Capture the cell that displays the provided text and extract its [X, Y] central coordinate. 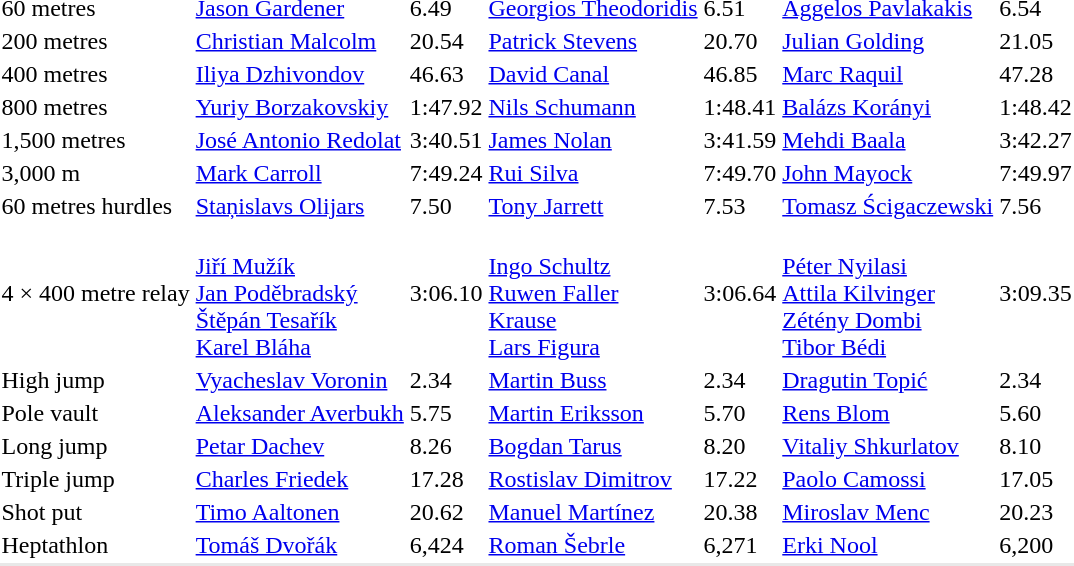
Manuel Martínez [593, 512]
20.38 [740, 512]
3:41.59 [740, 140]
20.23 [1036, 512]
1:48.42 [1036, 107]
Vyacheslav Voronin [300, 380]
Miroslav Menc [888, 512]
3:09.35 [1036, 293]
3:06.64 [740, 293]
200 metres [96, 41]
Rui Silva [593, 173]
6,200 [1036, 545]
Rostislav Dimitrov [593, 479]
5.70 [740, 413]
60 metres hurdles [96, 206]
High jump [96, 380]
20.70 [740, 41]
David Canal [593, 74]
5.75 [446, 413]
800 metres [96, 107]
Aleksander Averbukh [300, 413]
Erki Nool [888, 545]
Marc Raquil [888, 74]
James Nolan [593, 140]
1:47.92 [446, 107]
46.85 [740, 74]
Martin Eriksson [593, 413]
Shot put [96, 512]
17.22 [740, 479]
Timo Aaltonen [300, 512]
6,424 [446, 545]
7:49.24 [446, 173]
Charles Friedek [300, 479]
Long jump [96, 446]
Triple jump [96, 479]
20.62 [446, 512]
Balázs Korányi [888, 107]
17.05 [1036, 479]
Dragutin Topić [888, 380]
José Antonio Redolat [300, 140]
6,271 [740, 545]
46.63 [446, 74]
Patrick Stevens [593, 41]
Mehdi Baala [888, 140]
8.10 [1036, 446]
Heptathlon [96, 545]
7.56 [1036, 206]
8.26 [446, 446]
Tomasz Ścigaczewski [888, 206]
Bogdan Tarus [593, 446]
21.05 [1036, 41]
8.20 [740, 446]
Paolo Camossi [888, 479]
1,500 metres [96, 140]
Tony Jarrett [593, 206]
7:49.97 [1036, 173]
Petar Dachev [300, 446]
Rens Blom [888, 413]
Staņislavs Olijars [300, 206]
Julian Golding [888, 41]
Mark Carroll [300, 173]
Roman Šebrle [593, 545]
47.28 [1036, 74]
Ingo SchultzRuwen FallerKrauseLars Figura [593, 293]
7.53 [740, 206]
4 × 400 metre relay [96, 293]
7:49.70 [740, 173]
5.60 [1036, 413]
Jiří MužíkJan PoděbradskýŠtěpán TesaříkKarel Bláha [300, 293]
3:40.51 [446, 140]
3:06.10 [446, 293]
Péter NyilasiAttila KilvingerZétény DombiTibor Bédi [888, 293]
Yuriy Borzakovskiy [300, 107]
1:48.41 [740, 107]
Tomáš Dvořák [300, 545]
400 metres [96, 74]
Christian Malcolm [300, 41]
Vitaliy Shkurlatov [888, 446]
Iliya Dzhivondov [300, 74]
John Mayock [888, 173]
Martin Buss [593, 380]
3:42.27 [1036, 140]
3,000 m [96, 173]
Nils Schumann [593, 107]
17.28 [446, 479]
7.50 [446, 206]
Pole vault [96, 413]
20.54 [446, 41]
